Detect which cell encompasses the target text, then output its [x, y] center coordinate. 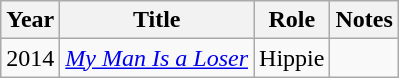
Notes [364, 20]
Hippie [292, 58]
Title [157, 20]
Year [30, 20]
My Man Is a Loser [157, 58]
Role [292, 20]
2014 [30, 58]
